Locate the cell with the specified text and output its [x, y] center coordinate. 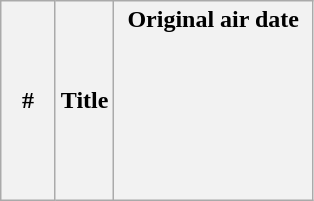
Title [84, 101]
# [28, 101]
Original air date [214, 101]
